Provide the (X, Y) coordinate of the cell's center where the given text is located.  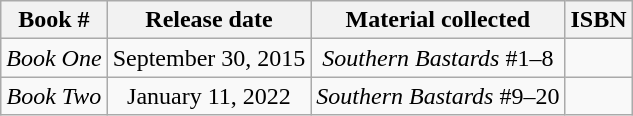
Southern Bastards #9–20 (438, 96)
Book Two (54, 96)
Southern Bastards #1–8 (438, 58)
Material collected (438, 20)
Book # (54, 20)
January 11, 2022 (209, 96)
September 30, 2015 (209, 58)
ISBN (598, 20)
Book One (54, 58)
Release date (209, 20)
